From the cell containing the given text, extract its center point as [X, Y] coordinate. 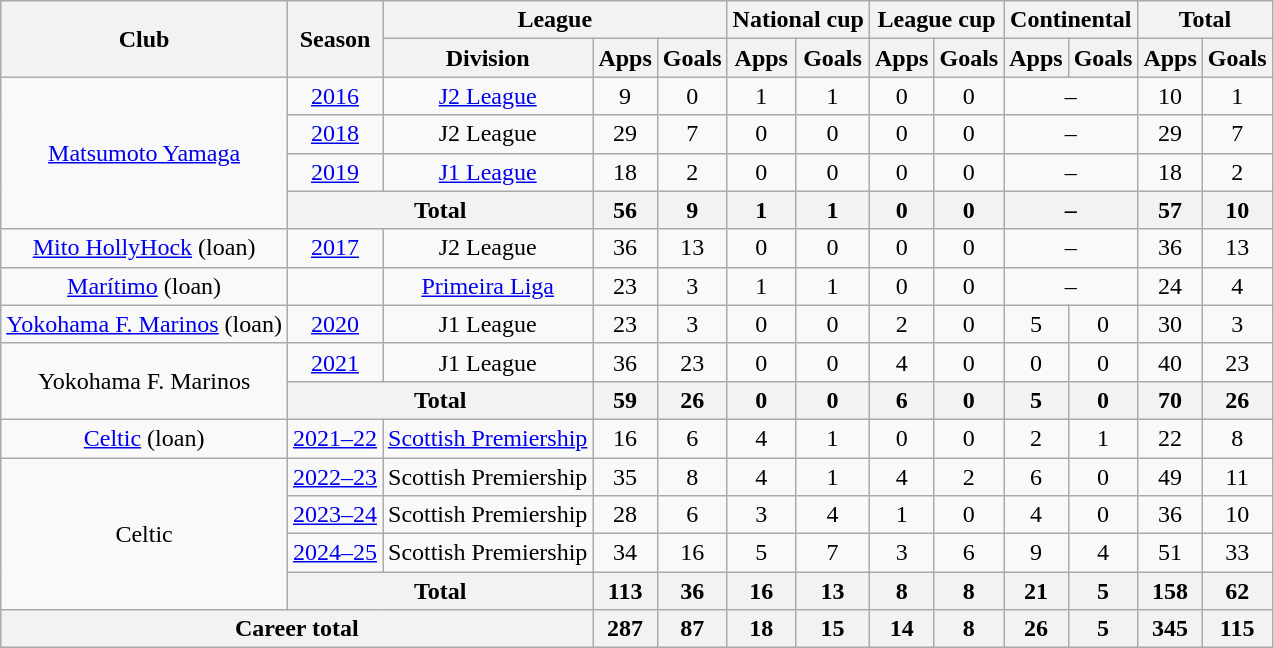
2021–22 [334, 438]
Primeira Liga [487, 286]
2024–25 [334, 553]
Yokohama F. Marinos [144, 381]
59 [625, 400]
League [554, 20]
40 [1170, 362]
Celtic [144, 534]
2023–24 [334, 515]
15 [832, 629]
51 [1170, 553]
35 [625, 477]
158 [1170, 591]
Yokohama F. Marinos (loan) [144, 324]
70 [1170, 400]
Division [487, 58]
Continental [1071, 20]
14 [902, 629]
56 [625, 210]
2021 [334, 362]
115 [1237, 629]
21 [1036, 591]
11 [1237, 477]
2016 [334, 96]
30 [1170, 324]
Mito HollyHock (loan) [144, 248]
Season [334, 39]
Career total [297, 629]
345 [1170, 629]
113 [625, 591]
League cup [937, 20]
2019 [334, 172]
34 [625, 553]
National cup [798, 20]
2020 [334, 324]
22 [1170, 438]
Club [144, 39]
28 [625, 515]
49 [1170, 477]
Celtic (loan) [144, 438]
57 [1170, 210]
87 [692, 629]
Marítimo (loan) [144, 286]
62 [1237, 591]
287 [625, 629]
2017 [334, 248]
2022–23 [334, 477]
24 [1170, 286]
Matsumoto Yamaga [144, 153]
33 [1237, 553]
2018 [334, 134]
